Extract the (X, Y) coordinate from the center of the cell holding the provided text.  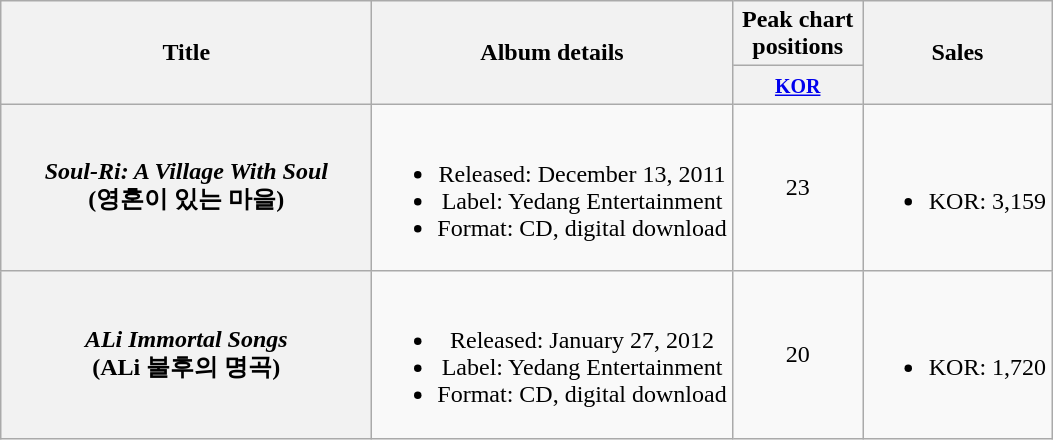
ALi Immortal Songs(ALi 불후의 명곡) (186, 354)
20 (798, 354)
Soul-Ri: A Village With Soul(영혼이 있는 마을) (186, 188)
Title (186, 52)
Album details (552, 52)
23 (798, 188)
Released: January 27, 2012Label: Yedang EntertainmentFormat: CD, digital download (552, 354)
Sales (957, 52)
KOR (798, 85)
Released: December 13, 2011Label: Yedang EntertainmentFormat: CD, digital download (552, 188)
Peak chart positions (798, 34)
KOR: 1,720 (957, 354)
KOR: 3,159 (957, 188)
